Scan for the cell matching the given text and deliver its [x, y] coordinate at center. 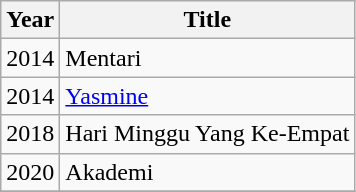
Mentari [208, 58]
Hari Minggu Yang Ke-Empat [208, 134]
Akademi [208, 172]
Title [208, 20]
Year [30, 20]
2018 [30, 134]
Yasmine [208, 96]
2020 [30, 172]
